Provide the (x, y) coordinate of the cell's center where the given text is located.  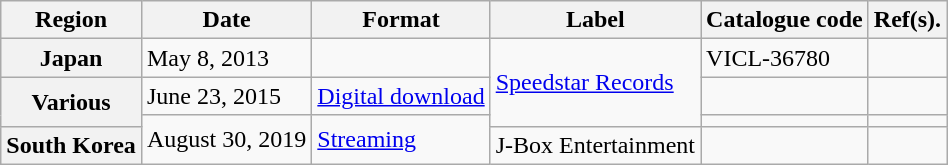
Japan (72, 58)
Ref(s). (907, 20)
Various (72, 102)
June 23, 2015 (226, 96)
Digital download (401, 96)
South Korea (72, 145)
Region (72, 20)
Date (226, 20)
VICL-36780 (785, 58)
Streaming (401, 140)
J-Box Entertainment (595, 145)
Speedstar Records (595, 82)
August 30, 2019 (226, 140)
Catalogue code (785, 20)
Format (401, 20)
May 8, 2013 (226, 58)
Label (595, 20)
